From the cell containing the given text, extract its center point as (x, y) coordinate. 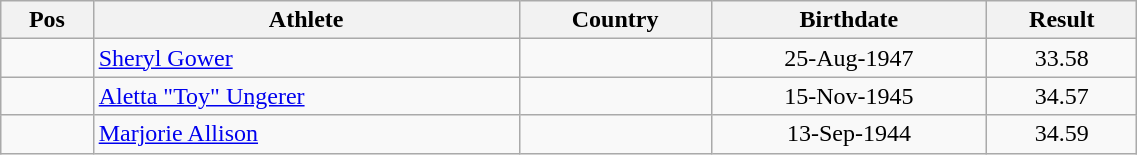
Athlete (306, 20)
33.58 (1062, 58)
25-Aug-1947 (849, 58)
15-Nov-1945 (849, 96)
Aletta "Toy" Ungerer (306, 96)
Result (1062, 20)
Sheryl Gower (306, 58)
13-Sep-1944 (849, 134)
Birthdate (849, 20)
34.59 (1062, 134)
34.57 (1062, 96)
Country (615, 20)
Pos (47, 20)
Marjorie Allison (306, 134)
